Identify which cell holds the provided text, then report its [X, Y] central coordinate. 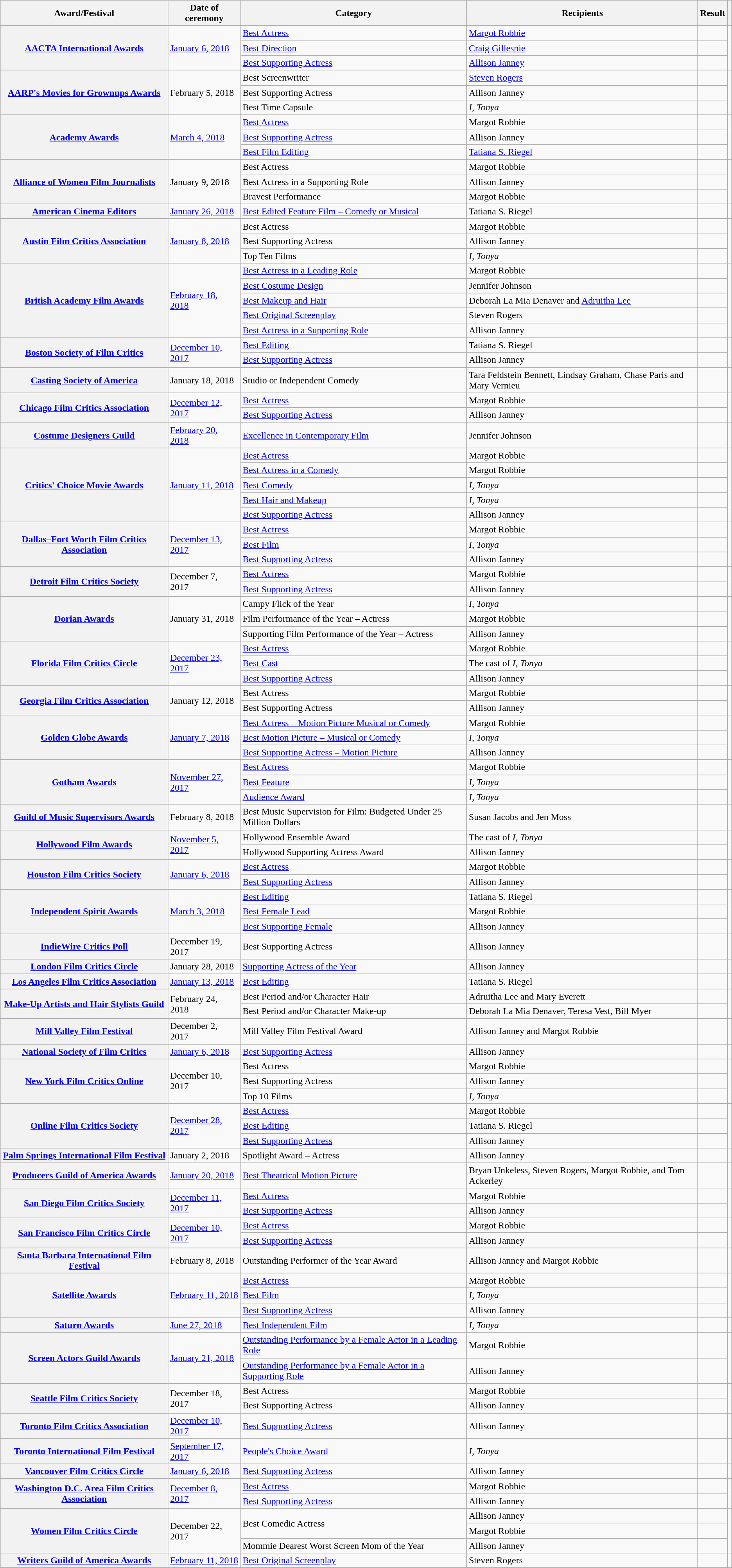
Recipients [582, 13]
Make-Up Artists and Hair Stylists Guild [84, 1004]
December 7, 2017 [204, 581]
Guild of Music Supervisors Awards [84, 817]
Toronto Film Critics Association [84, 1426]
AARP's Movies for Grownups Awards [84, 92]
December 28, 2017 [204, 1126]
Award/Festival [84, 13]
Writers Guild of America Awards [84, 1561]
September 17, 2017 [204, 1451]
Independent Spirit Awards [84, 912]
Best Feature [353, 782]
Saturn Awards [84, 1325]
Best Comedic Actress [353, 1523]
Excellence in Contemporary Film [353, 435]
December 22, 2017 [204, 1531]
Palm Springs International Film Festival [84, 1155]
Mommie Dearest Worst Screen Mom of the Year [353, 1546]
Florida Film Critics Circle [84, 663]
Dallas–Fort Worth Film Critics Association [84, 545]
December 12, 2017 [204, 408]
Hollywood Supporting Actress Award [353, 852]
Tara Feldstein Bennett, Lindsay Graham, Chase Paris and Mary Vernieu [582, 380]
Best Film Editing [353, 152]
Date of ceremony [204, 13]
Best Motion Picture – Musical or Comedy [353, 737]
January 2, 2018 [204, 1155]
Gotham Awards [84, 782]
January 12, 2018 [204, 700]
December 13, 2017 [204, 545]
Satellite Awards [84, 1295]
Golden Globe Awards [84, 737]
Susan Jacobs and Jen Moss [582, 817]
Adruitha Lee and Mary Everett [582, 996]
Mill Valley Film Festival Award [353, 1031]
British Academy Film Awards [84, 300]
Alliance of Women Film Journalists [84, 182]
January 28, 2018 [204, 967]
Best Actress – Motion Picture Musical or Comedy [353, 723]
Producers Guild of America Awards [84, 1175]
Austin Film Critics Association [84, 241]
February 5, 2018 [204, 92]
Best Supporting Actress – Motion Picture [353, 752]
Chicago Film Critics Association [84, 408]
San Francisco Film Critics Circle [84, 1233]
December 23, 2017 [204, 663]
Casting Society of America [84, 380]
Best Cast [353, 663]
March 4, 2018 [204, 137]
Best Theatrical Motion Picture [353, 1175]
Houston Film Critics Society [84, 874]
Best Period and/or Character Hair [353, 996]
January 13, 2018 [204, 982]
Film Performance of the Year – Actress [353, 619]
AACTA International Awards [84, 48]
January 21, 2018 [204, 1358]
IndieWire Critics Poll [84, 947]
Studio or Independent Comedy [353, 380]
Best Screenwriter [353, 77]
Best Edited Feature Film – Comedy or Musical [353, 211]
February 18, 2018 [204, 300]
Detroit Film Critics Society [84, 581]
Toronto International Film Festival [84, 1451]
Costume Designers Guild [84, 435]
June 27, 2018 [204, 1325]
Women Film Critics Circle [84, 1531]
Best Actress in a Leading Role [353, 271]
January 11, 2018 [204, 485]
Top Ten Films [353, 256]
Best Costume Design [353, 286]
December 11, 2017 [204, 1203]
Supporting Actress of the Year [353, 967]
Santa Barbara International Film Festival [84, 1261]
Georgia Film Critics Association [84, 700]
February 24, 2018 [204, 1004]
Critics' Choice Movie Awards [84, 485]
January 8, 2018 [204, 241]
Bryan Unkeless, Steven Rogers, Margot Robbie, and Tom Ackerley [582, 1175]
Best Period and/or Character Make-up [353, 1011]
Best Comedy [353, 485]
March 3, 2018 [204, 912]
Hollywood Film Awards [84, 845]
Best Hair and Makeup [353, 500]
Dorian Awards [84, 619]
Hollywood Ensemble Award [353, 837]
Craig Gillespie [582, 48]
Los Angeles Film Critics Association [84, 982]
Top 10 Films [353, 1096]
New York Film Critics Online [84, 1081]
Online Film Critics Society [84, 1126]
January 9, 2018 [204, 182]
December 19, 2017 [204, 947]
Best Direction [353, 48]
San Diego Film Critics Society [84, 1203]
January 20, 2018 [204, 1175]
Bravest Performance [353, 196]
National Society of Film Critics [84, 1052]
Supporting Film Performance of the Year – Actress [353, 633]
Best Supporting Female [353, 926]
December 8, 2017 [204, 1494]
Boston Society of Film Critics [84, 352]
Deborah La Mia Denaver and Adruitha Lee [582, 300]
Outstanding Performer of the Year Award [353, 1261]
Result [713, 13]
February 20, 2018 [204, 435]
Category [353, 13]
Mill Valley Film Festival [84, 1031]
January 26, 2018 [204, 211]
Best Female Lead [353, 912]
Seattle Film Critics Society [84, 1398]
December 2, 2017 [204, 1031]
People's Choice Award [353, 1451]
Washington D.C. Area Film Critics Association [84, 1494]
Best Actress in a Comedy [353, 470]
Audience Award [353, 797]
Deborah La Mia Denaver, Teresa Vest, Bill Myer [582, 1011]
Spotlight Award – Actress [353, 1155]
Screen Actors Guild Awards [84, 1358]
Best Makeup and Hair [353, 300]
Vancouver Film Critics Circle [84, 1471]
Outstanding Performance by a Female Actor in a Leading Role [353, 1345]
Academy Awards [84, 137]
American Cinema Editors [84, 211]
December 18, 2017 [204, 1398]
November 5, 2017 [204, 845]
January 18, 2018 [204, 380]
Outstanding Performance by a Female Actor in a Supporting Role [353, 1371]
November 27, 2017 [204, 782]
Best Independent Film [353, 1325]
Best Time Capsule [353, 107]
London Film Critics Circle [84, 967]
Campy Flick of the Year [353, 604]
January 31, 2018 [204, 619]
January 7, 2018 [204, 737]
Best Music Supervision for Film: Budgeted Under 25 Million Dollars [353, 817]
